Find where the given text appears and provide that cell's center as (X, Y) coordinate. 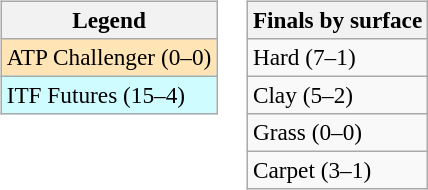
Grass (0–0) (337, 133)
ITF Futures (15–4) (108, 95)
Legend (108, 20)
Clay (5–2) (337, 95)
Carpet (3–1) (337, 171)
Hard (7–1) (337, 57)
Finals by surface (337, 20)
ATP Challenger (0–0) (108, 57)
